Scan for the cell matching the given text and deliver its (x, y) coordinate at center. 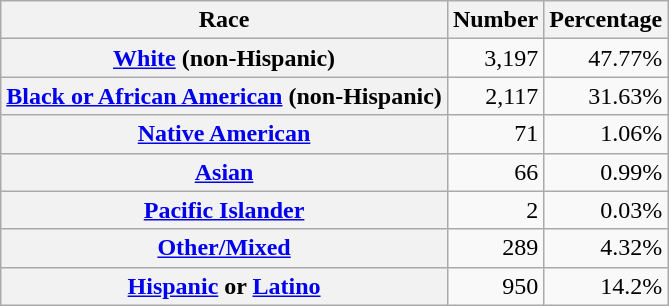
Black or African American (non-Hispanic) (224, 96)
Hispanic or Latino (224, 286)
66 (495, 172)
1.06% (606, 134)
Number (495, 20)
0.03% (606, 210)
14.2% (606, 286)
White (non-Hispanic) (224, 58)
Percentage (606, 20)
3,197 (495, 58)
71 (495, 134)
Pacific Islander (224, 210)
950 (495, 286)
4.32% (606, 248)
2 (495, 210)
Asian (224, 172)
Native American (224, 134)
Other/Mixed (224, 248)
289 (495, 248)
47.77% (606, 58)
2,117 (495, 96)
Race (224, 20)
0.99% (606, 172)
31.63% (606, 96)
